Search for the cell housing the specified text and yield its [x, y] center coordinate. 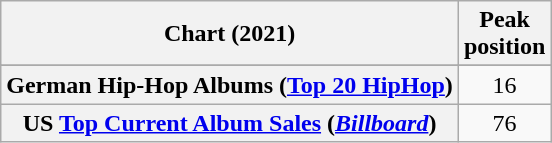
German Hip-Hop Albums (Top 20 HipHop) [230, 85]
76 [504, 123]
US Top Current Album Sales (Billboard) [230, 123]
16 [504, 85]
Peak position [504, 34]
Chart (2021) [230, 34]
